Detect which cell encompasses the target text, then output its [X, Y] center coordinate. 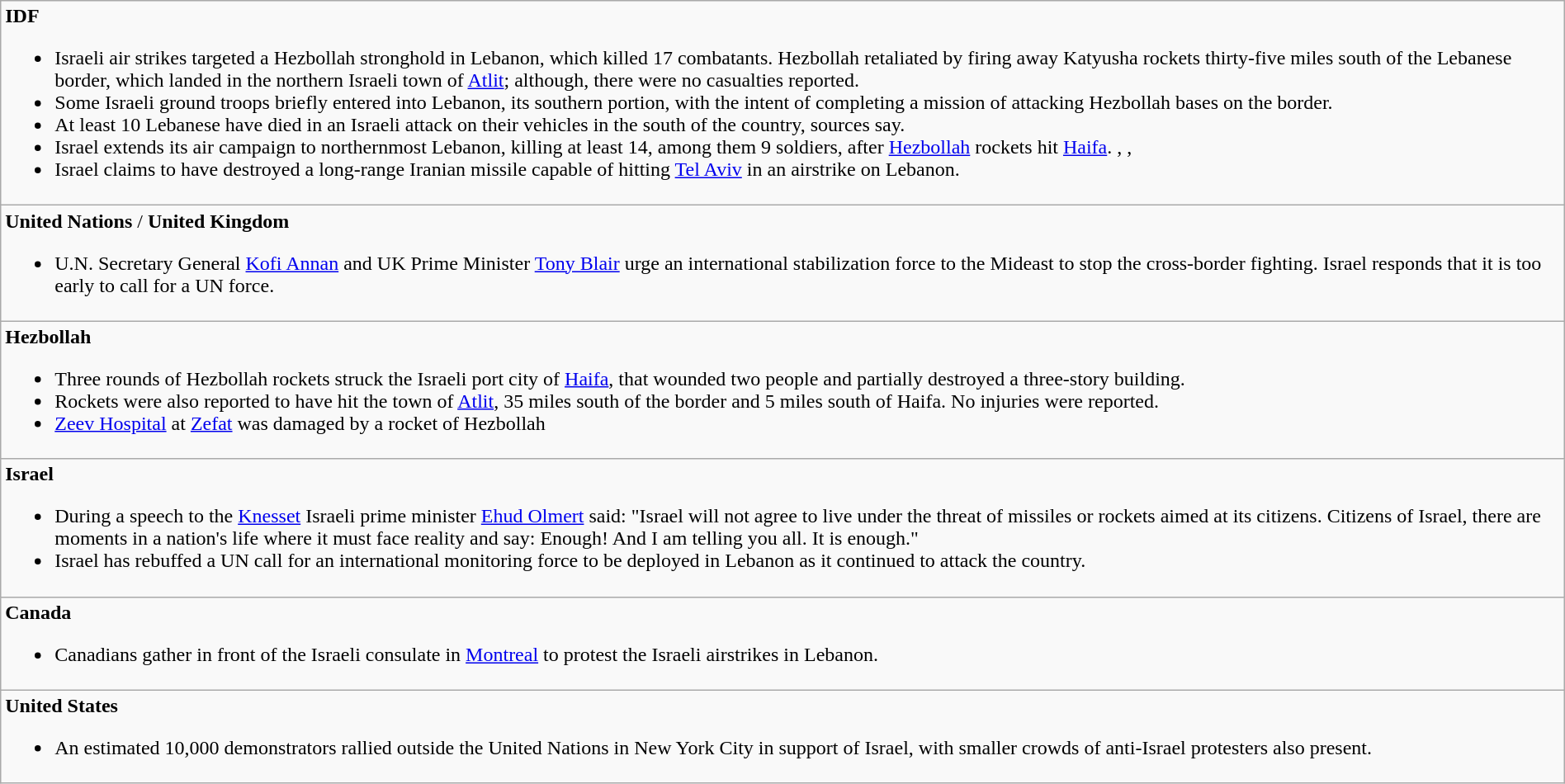
CanadaCanadians gather in front of the Israeli consulate in Montreal to protest the Israeli airstrikes in Lebanon. [782, 644]
